Find where the given text appears and provide that cell's center as [X, Y] coordinate. 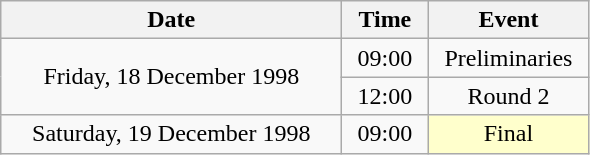
Event [508, 20]
Date [172, 20]
Round 2 [508, 96]
Preliminaries [508, 58]
Saturday, 19 December 1998 [172, 134]
Friday, 18 December 1998 [172, 77]
12:00 [385, 96]
Final [508, 134]
Time [385, 20]
